Output the (x, y) coordinate of the center of the cell containing the given text.  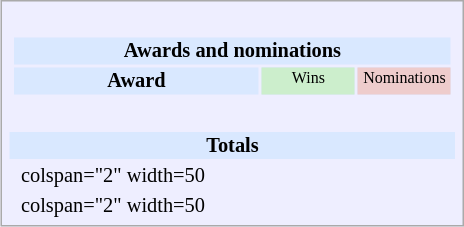
Awards and nominations (232, 50)
Nominations (404, 80)
Awards and nominations Award Wins Nominations (233, 69)
Totals (233, 146)
Wins (308, 80)
Award (136, 80)
